Provide the (x, y) coordinate of the cell's center where the given text is located.  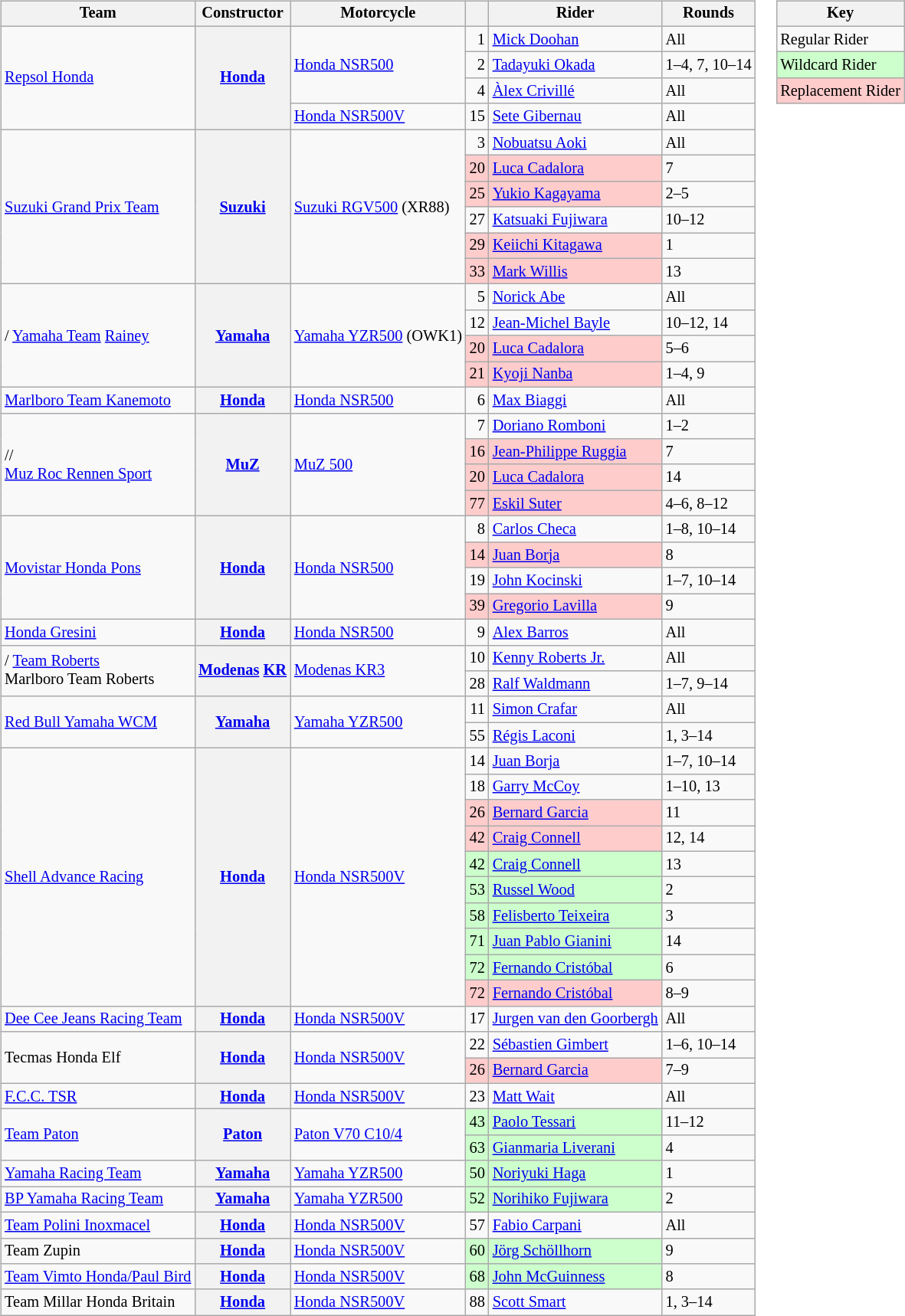
Team (98, 14)
Matt Wait (575, 1096)
55 (477, 735)
Katsuaki Fujiwara (575, 220)
1–6, 10–14 (709, 1045)
18 (477, 787)
Jörg Schöllhorn (575, 1251)
33 (477, 271)
Key (840, 14)
Gregorio Lavilla (575, 607)
Red Bull Yamaha WCM (98, 722)
Felisberto Teixeira (575, 916)
Juan Pablo Gianini (575, 941)
Russel Wood (575, 890)
Wildcard Rider (840, 65)
Movistar Honda Pons (98, 568)
Gianmaria Liverani (575, 1148)
Modenas KR (242, 671)
Eskil Suter (575, 503)
57 (477, 1225)
50 (477, 1174)
29 (477, 246)
Kenny Roberts Jr. (575, 658)
Honda Gresini (98, 632)
Nobuatsu Aoki (575, 142)
15 (477, 116)
12, 14 (709, 839)
Tadayuki Okada (575, 65)
Sete Gibernau (575, 116)
Team Vimto Honda/Paul Bird (98, 1277)
Scott Smart (575, 1302)
23 (477, 1096)
19 (477, 581)
Modenas KR3 (379, 671)
10–12, 14 (709, 323)
Suzuki (242, 207)
Mick Doohan (575, 39)
1–4, 9 (709, 375)
71 (477, 941)
1–7, 9–14 (709, 684)
John Kocinski (575, 581)
88 (477, 1302)
Garry McCoy (575, 787)
Carlos Checa (575, 529)
Marlboro Team Kanemoto (98, 400)
Norihiko Fujiwara (575, 1200)
5 (477, 297)
Mark Willis (575, 271)
Suzuki Grand Prix Team (98, 207)
Dee Cee Jeans Racing Team (98, 1019)
Ralf Waldmann (575, 684)
Norick Abe (575, 297)
10 (477, 658)
F.C.C. TSR (98, 1096)
Yamaha Racing Team (98, 1174)
22 (477, 1045)
43 (477, 1122)
/ Yamaha Team Rainey (98, 336)
MuZ (242, 464)
Àlex Crivillé (575, 91)
MuZ 500 (379, 464)
5–6 (709, 349)
63 (477, 1148)
John McGuinness (575, 1277)
16 (477, 452)
25 (477, 194)
60 (477, 1251)
58 (477, 916)
Doriano Romboni (575, 426)
Yamaha YZR500 (OWK1) (379, 336)
Paolo Tessari (575, 1122)
1–2 (709, 426)
Suzuki RGV500 (XR88) (379, 207)
Team Millar Honda Britain (98, 1302)
Constructor (242, 14)
Keiichi Kitagawa (575, 246)
Replacement Rider (840, 91)
53 (477, 890)
Simon Crafar (575, 709)
Kyoji Nanba (575, 375)
Noriyuki Haga (575, 1174)
Paton V70 C10/4 (379, 1135)
10–12 (709, 220)
Max Biaggi (575, 400)
/ Team RobertsMarlboro Team Roberts (98, 671)
11–12 (709, 1122)
Sébastien Gimbert (575, 1045)
1–10, 13 (709, 787)
52 (477, 1200)
BP Yamaha Racing Team (98, 1200)
Team Polini Inoxmacel (98, 1225)
Régis Laconi (575, 735)
Jean-Philippe Ruggia (575, 452)
8–9 (709, 994)
Jurgen van den Goorbergh (575, 1019)
Alex Barros (575, 632)
12 (477, 323)
21 (477, 375)
Motorcycle (379, 14)
77 (477, 503)
Team Zupin (98, 1251)
Shell Advance Racing (98, 878)
Regular Rider (840, 39)
Rounds (709, 14)
39 (477, 607)
2–5 (709, 194)
4–6, 8–12 (709, 503)
Team Paton (98, 1135)
Paton (242, 1135)
27 (477, 220)
Fabio Carpani (575, 1225)
Rider (575, 14)
Jean-Michel Bayle (575, 323)
28 (477, 684)
Yukio Kagayama (575, 194)
Tecmas Honda Elf (98, 1057)
Repsol Honda (98, 78)
68 (477, 1277)
1–8, 10–14 (709, 529)
1–4, 7, 10–14 (709, 65)
7–9 (709, 1071)
// Muz Roc Rennen Sport (98, 464)
17 (477, 1019)
